For the text-containing cell, return its midpoint in (X, Y) coordinate format. 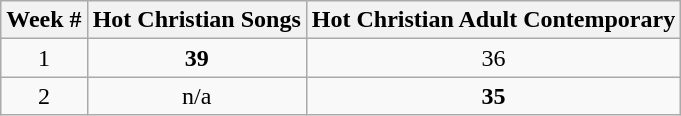
36 (493, 58)
Hot Christian Adult Contemporary (493, 20)
39 (196, 58)
1 (44, 58)
35 (493, 96)
n/a (196, 96)
Week # (44, 20)
Hot Christian Songs (196, 20)
2 (44, 96)
